Pinpoint the cell where the given text exists, returning its (x, y) midpoint coordinate. 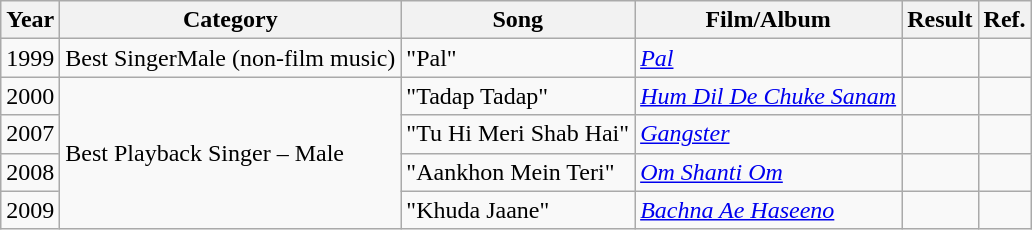
Pal (768, 58)
Year (30, 20)
Film/Album (768, 20)
"Aankhon Mein Teri" (518, 172)
"Khuda Jaane" (518, 210)
Bachna Ae Haseeno (768, 210)
Om Shanti Om (768, 172)
Best SingerMale (non-film music) (230, 58)
2009 (30, 210)
"Pal" (518, 58)
Best Playback Singer – Male (230, 153)
Result (940, 20)
"Tu Hi Meri Shab Hai" (518, 134)
Hum Dil De Chuke Sanam (768, 96)
Ref. (1004, 20)
Song (518, 20)
2008 (30, 172)
Gangster (768, 134)
"Tadap Tadap" (518, 96)
2007 (30, 134)
Category (230, 20)
1999 (30, 58)
2000 (30, 96)
